Pinpoint the cell where the given text exists, returning its (x, y) midpoint coordinate. 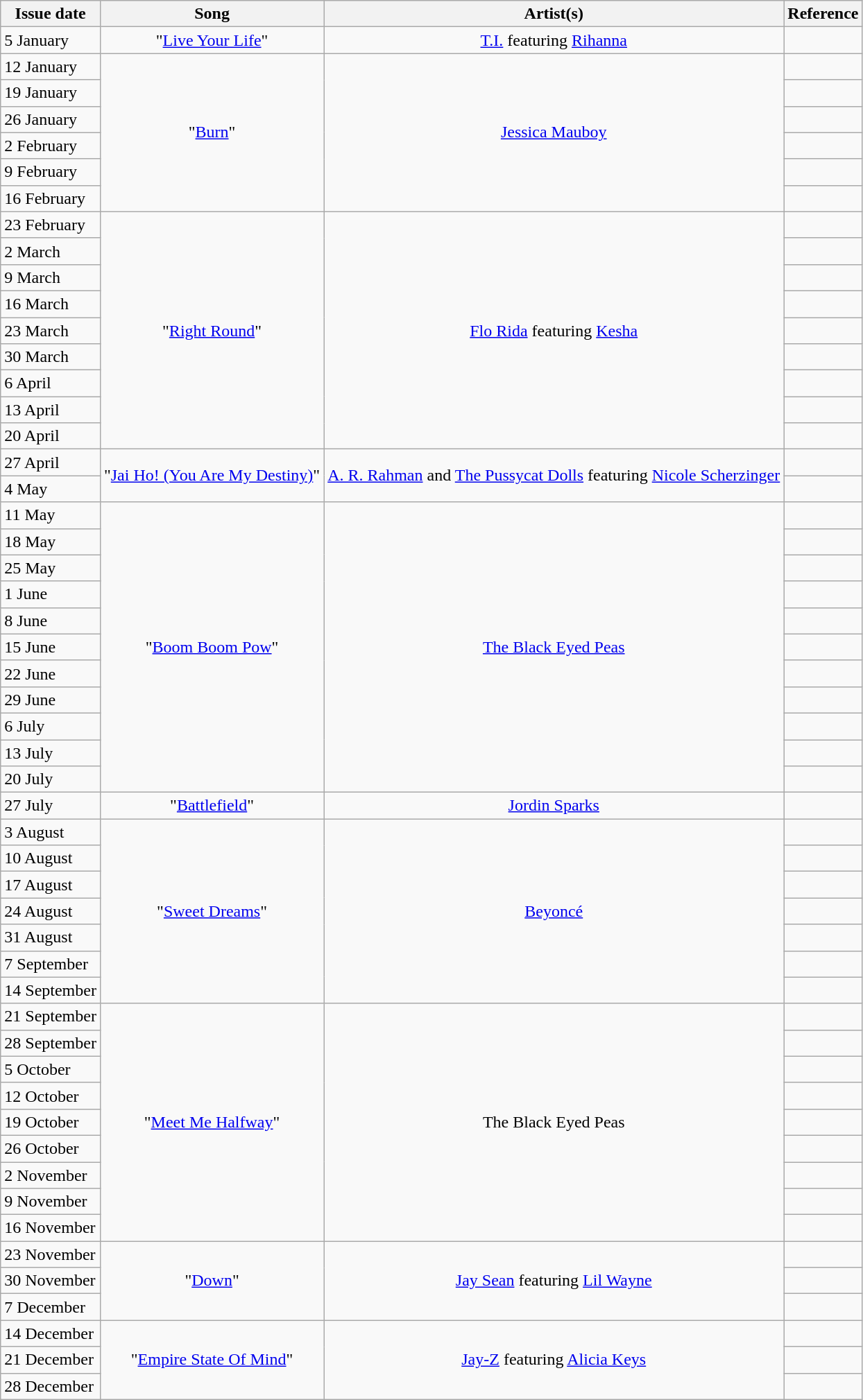
23 November (51, 1254)
1 June (51, 594)
31 August (51, 937)
Jordin Sparks (554, 806)
"Empire State Of Mind" (212, 1360)
26 October (51, 1148)
"Sweet Dreams" (212, 911)
7 December (51, 1307)
15 June (51, 647)
20 July (51, 779)
9 November (51, 1202)
Jay-Z featuring Alicia Keys (554, 1360)
23 March (51, 331)
Flo Rida featuring Kesha (554, 330)
16 March (51, 304)
12 January (51, 67)
19 January (51, 93)
21 December (51, 1360)
3 August (51, 832)
29 June (51, 700)
2 November (51, 1175)
A. R. Rahman and The Pussycat Dolls featuring Nicole Scherzinger (554, 476)
5 October (51, 1069)
17 August (51, 885)
Issue date (51, 14)
4 May (51, 489)
28 September (51, 1043)
2 February (51, 146)
16 February (51, 198)
6 July (51, 726)
13 April (51, 410)
Jessica Mauboy (554, 132)
Song (212, 14)
"Down" (212, 1281)
7 September (51, 964)
27 July (51, 806)
11 May (51, 515)
19 October (51, 1122)
Artist(s) (554, 14)
25 May (51, 568)
28 December (51, 1386)
14 December (51, 1333)
27 April (51, 463)
30 March (51, 357)
23 February (51, 225)
"Boom Boom Pow" (212, 648)
"Meet Me Halfway" (212, 1122)
"Right Round" (212, 330)
22 June (51, 673)
2 March (51, 251)
T.I. featuring Rihanna (554, 40)
8 June (51, 621)
30 November (51, 1281)
"Jai Ho! (You Are My Destiny)" (212, 476)
9 February (51, 172)
13 July (51, 752)
20 April (51, 436)
Reference (823, 14)
"Battlefield" (212, 806)
16 November (51, 1228)
"Live Your Life" (212, 40)
21 September (51, 1017)
6 April (51, 383)
18 May (51, 542)
5 January (51, 40)
14 September (51, 990)
"Burn" (212, 132)
12 October (51, 1096)
Jay Sean featuring Lil Wayne (554, 1281)
9 March (51, 277)
Beyoncé (554, 911)
24 August (51, 911)
26 January (51, 119)
10 August (51, 858)
